Capture the cell that displays the provided text and extract its (x, y) central coordinate. 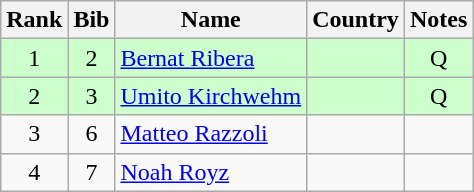
Bib (92, 20)
Notes (438, 20)
6 (92, 134)
Bernat Ribera (211, 58)
1 (34, 58)
Rank (34, 20)
7 (92, 172)
Name (211, 20)
Matteo Razzoli (211, 134)
Umito Kirchwehm (211, 96)
4 (34, 172)
Country (356, 20)
Noah Royz (211, 172)
